Locate the cell with the specified text and output its [x, y] center coordinate. 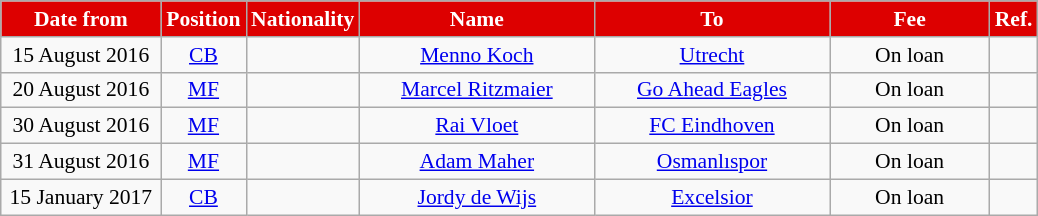
Menno Koch [476, 55]
Excelsior [712, 197]
Adam Maher [476, 162]
Fee [910, 19]
Position [204, 19]
31 August 2016 [81, 162]
30 August 2016 [81, 126]
To [712, 19]
Jordy de Wijs [476, 197]
Date from [81, 19]
Utrecht [712, 55]
Rai Vloet [476, 126]
15 January 2017 [81, 197]
Name [476, 19]
Marcel Ritzmaier [476, 90]
Nationality [302, 19]
Go Ahead Eagles [712, 90]
15 August 2016 [81, 55]
FC Eindhoven [712, 126]
20 August 2016 [81, 90]
Osmanlıspor [712, 162]
Ref. [1014, 19]
